Return (x, y) of the center of cell containing provided text 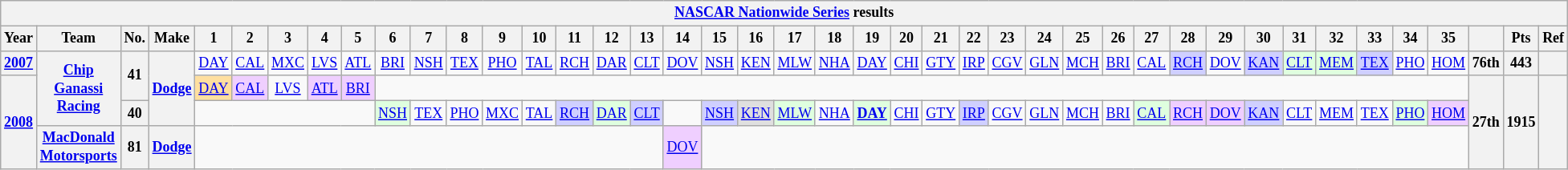
26 (1118, 38)
8 (464, 38)
23 (1007, 38)
10 (539, 38)
16 (755, 38)
1 (214, 38)
1915 (1521, 122)
27th (1485, 122)
Make (172, 38)
Pts (1521, 38)
28 (1188, 38)
Chip Ganassi Racing (79, 88)
11 (575, 38)
3 (288, 38)
Ref (1554, 38)
18 (834, 38)
25 (1083, 38)
5 (358, 38)
443 (1521, 63)
30 (1264, 38)
33 (1375, 38)
15 (719, 38)
34 (1410, 38)
14 (682, 38)
20 (906, 38)
4 (324, 38)
2 (250, 38)
12 (612, 38)
No. (135, 38)
76th (1485, 63)
Year (19, 38)
40 (135, 112)
17 (795, 38)
Team (79, 38)
MacDonald Motorsports (79, 148)
35 (1448, 38)
31 (1299, 38)
21 (941, 38)
24 (1045, 38)
9 (503, 38)
22 (975, 38)
19 (872, 38)
2007 (19, 63)
32 (1337, 38)
13 (647, 38)
27 (1151, 38)
81 (135, 148)
NASCAR Nationwide Series results (784, 13)
6 (393, 38)
29 (1225, 38)
7 (429, 38)
2008 (19, 122)
41 (135, 75)
